Output the [X, Y] coordinate of the center of the cell containing the given text.  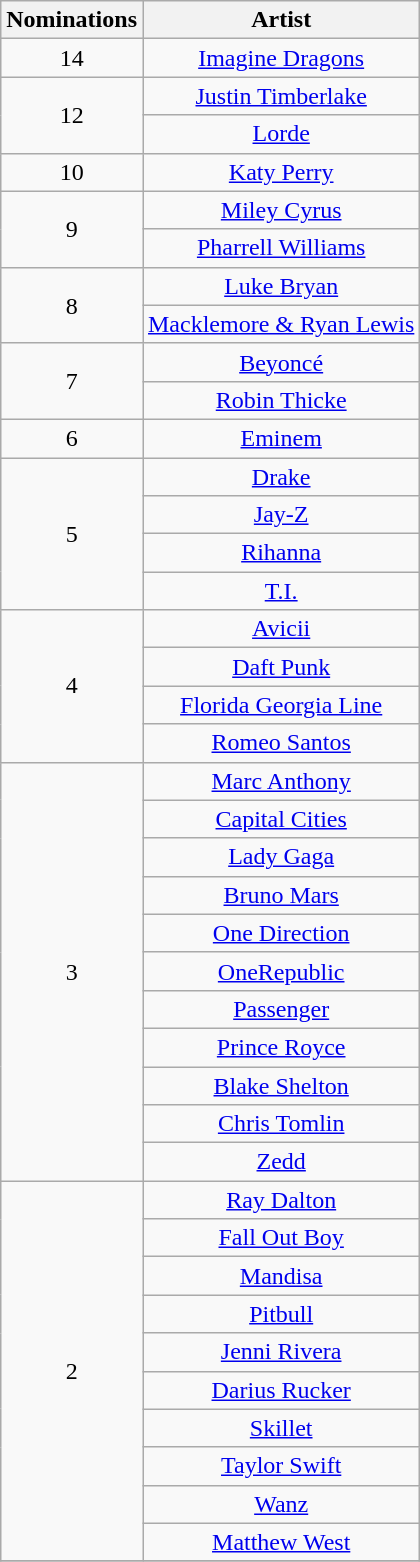
Artist [280, 20]
5 [72, 534]
Rihanna [280, 553]
Matthew West [280, 1542]
Lady Gaga [280, 857]
Robin Thicke [280, 400]
Macklemore & Ryan Lewis [280, 324]
Florida Georgia Line [280, 705]
Wanz [280, 1504]
10 [72, 172]
T.I. [280, 591]
9 [72, 229]
14 [72, 58]
Zedd [280, 1162]
2 [72, 1372]
Pharrell Williams [280, 248]
6 [72, 438]
3 [72, 972]
Jay-Z [280, 515]
Ray Dalton [280, 1200]
Fall Out Boy [280, 1238]
8 [72, 305]
Marc Anthony [280, 781]
Beyoncé [280, 362]
Drake [280, 477]
Skillet [280, 1428]
Luke Bryan [280, 286]
Eminem [280, 438]
Miley Cyrus [280, 210]
12 [72, 115]
Taylor Swift [280, 1466]
OneRepublic [280, 971]
Katy Perry [280, 172]
Prince Royce [280, 1047]
Jenni Rivera [280, 1352]
Passenger [280, 1009]
Lorde [280, 134]
Romeo Santos [280, 743]
4 [72, 686]
One Direction [280, 933]
7 [72, 381]
Chris Tomlin [280, 1124]
Daft Punk [280, 667]
Mandisa [280, 1276]
Justin Timberlake [280, 96]
Avicii [280, 629]
Blake Shelton [280, 1085]
Pitbull [280, 1314]
Capital Cities [280, 819]
Nominations [72, 20]
Bruno Mars [280, 895]
Imagine Dragons [280, 58]
Darius Rucker [280, 1390]
